Return the (X, Y) coordinate for the center point of the cell that contains the specified text.  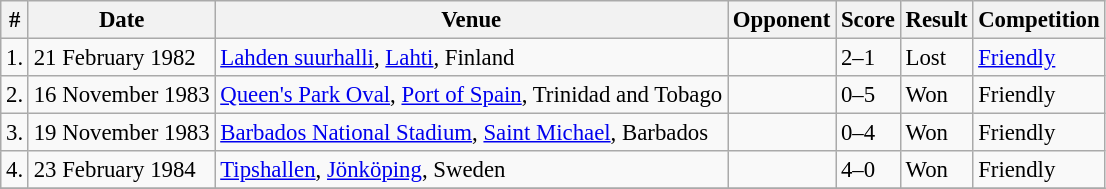
Opponent (782, 20)
Tipshallen, Jönköping, Sweden (472, 170)
Result (936, 20)
16 November 1983 (121, 95)
1. (15, 58)
Queen's Park Oval, Port of Spain, Trinidad and Tobago (472, 95)
23 February 1984 (121, 170)
4–0 (868, 170)
4. (15, 170)
Competition (1039, 20)
# (15, 20)
Date (121, 20)
0–4 (868, 133)
2. (15, 95)
Lahden suurhalli, Lahti, Finland (472, 58)
0–5 (868, 95)
21 February 1982 (121, 58)
3. (15, 133)
19 November 1983 (121, 133)
Venue (472, 20)
Score (868, 20)
2–1 (868, 58)
Barbados National Stadium, Saint Michael, Barbados (472, 133)
Lost (936, 58)
